For the text-containing cell, return its midpoint in (X, Y) coordinate format. 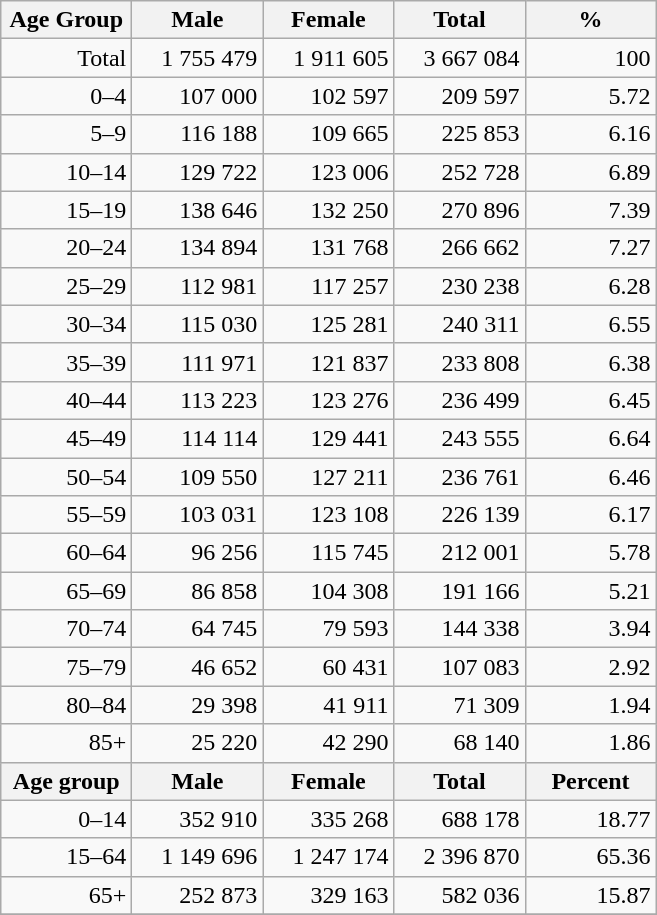
226 139 (460, 515)
79 593 (328, 629)
42 290 (328, 743)
266 662 (460, 248)
5.78 (590, 553)
134 894 (198, 248)
6.16 (590, 134)
107 083 (460, 667)
131 768 (328, 248)
5–9 (66, 134)
335 268 (328, 819)
144 338 (460, 629)
3 667 084 (460, 58)
6.38 (590, 362)
71 309 (460, 705)
127 211 (328, 477)
233 808 (460, 362)
20–24 (66, 248)
1.86 (590, 743)
109 550 (198, 477)
230 238 (460, 286)
Age Group (66, 20)
252 873 (198, 895)
6.17 (590, 515)
114 114 (198, 438)
46 652 (198, 667)
103 031 (198, 515)
352 910 (198, 819)
102 597 (328, 96)
209 597 (460, 96)
10–14 (66, 172)
112 981 (198, 286)
7.39 (590, 210)
2.92 (590, 667)
5.72 (590, 96)
25 220 (198, 743)
68 140 (460, 743)
138 646 (198, 210)
5.21 (590, 591)
55–59 (66, 515)
243 555 (460, 438)
125 281 (328, 324)
240 311 (460, 324)
70–74 (66, 629)
582 036 (460, 895)
% (590, 20)
29 398 (198, 705)
25–29 (66, 286)
6.28 (590, 286)
1 247 174 (328, 857)
65+ (66, 895)
117 257 (328, 286)
80–84 (66, 705)
50–54 (66, 477)
132 250 (328, 210)
41 911 (328, 705)
6.46 (590, 477)
121 837 (328, 362)
65.36 (590, 857)
270 896 (460, 210)
1 149 696 (198, 857)
85+ (66, 743)
0–4 (66, 96)
104 308 (328, 591)
Percent (590, 781)
123 108 (328, 515)
60 431 (328, 667)
212 001 (460, 553)
15.87 (590, 895)
18.77 (590, 819)
123 006 (328, 172)
96 256 (198, 553)
688 178 (460, 819)
329 163 (328, 895)
225 853 (460, 134)
35–39 (66, 362)
15–19 (66, 210)
86 858 (198, 591)
107 000 (198, 96)
1 911 605 (328, 58)
0–14 (66, 819)
2 396 870 (460, 857)
111 971 (198, 362)
109 665 (328, 134)
1.94 (590, 705)
115 745 (328, 553)
115 030 (198, 324)
Age group (66, 781)
129 441 (328, 438)
30–34 (66, 324)
1 755 479 (198, 58)
6.89 (590, 172)
65–69 (66, 591)
113 223 (198, 400)
100 (590, 58)
116 188 (198, 134)
6.64 (590, 438)
6.55 (590, 324)
64 745 (198, 629)
252 728 (460, 172)
236 499 (460, 400)
45–49 (66, 438)
236 761 (460, 477)
3.94 (590, 629)
123 276 (328, 400)
191 166 (460, 591)
7.27 (590, 248)
6.45 (590, 400)
75–79 (66, 667)
60–64 (66, 553)
129 722 (198, 172)
40–44 (66, 400)
15–64 (66, 857)
